Determine the [X, Y] coordinate at the center of the cell enclosing the given text.  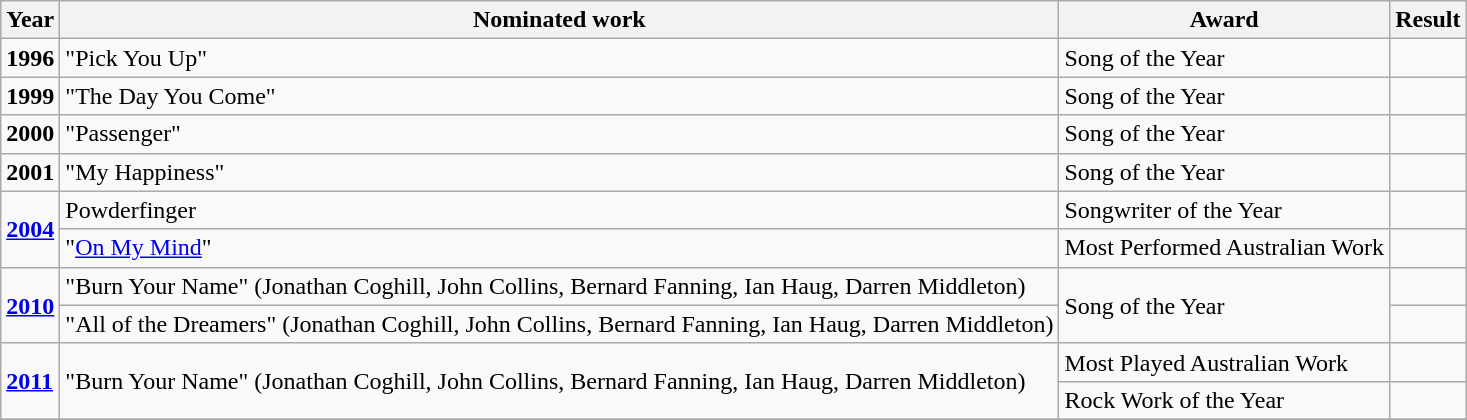
Most Played Australian Work [1224, 362]
Year [30, 20]
2000 [30, 134]
"All of the Dreamers" (Jonathan Coghill, John Collins, Bernard Fanning, Ian Haug, Darren Middleton) [560, 324]
2010 [30, 305]
Most Performed Australian Work [1224, 248]
2004 [30, 229]
"My Happiness" [560, 172]
Result [1428, 20]
1999 [30, 96]
"On My Mind" [560, 248]
"The Day You Come" [560, 96]
2011 [30, 381]
Rock Work of the Year [1224, 400]
1996 [30, 58]
Award [1224, 20]
Powderfinger [560, 210]
"Passenger" [560, 134]
Nominated work [560, 20]
"Pick You Up" [560, 58]
2001 [30, 172]
Songwriter of the Year [1224, 210]
